Determine the [X, Y] coordinate at the center of the cell enclosing the given text.  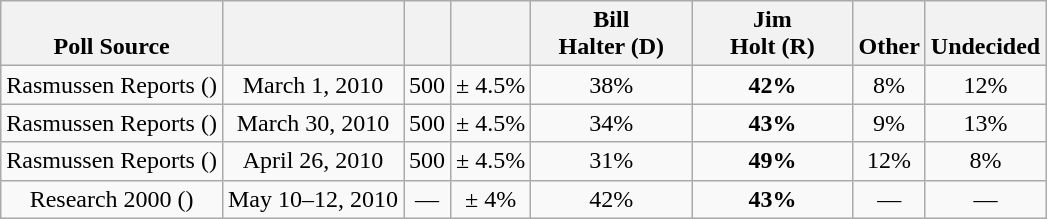
Other [889, 34]
9% [889, 123]
Research 2000 () [112, 199]
31% [612, 161]
Undecided [985, 34]
34% [612, 123]
38% [612, 85]
April 26, 2010 [312, 161]
Poll Source [112, 34]
49% [772, 161]
March 1, 2010 [312, 85]
JimHolt (R) [772, 34]
13% [985, 123]
± 4% [491, 199]
March 30, 2010 [312, 123]
BillHalter (D) [612, 34]
May 10–12, 2010 [312, 199]
